Extract the [X, Y] coordinate from the center of the cell holding the provided text.  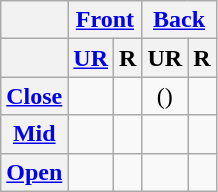
Open [34, 172]
Back [179, 20]
Front [105, 20]
Mid [34, 134]
Close [34, 96]
() [165, 96]
